Find where the given text appears and provide that cell's center as (X, Y) coordinate. 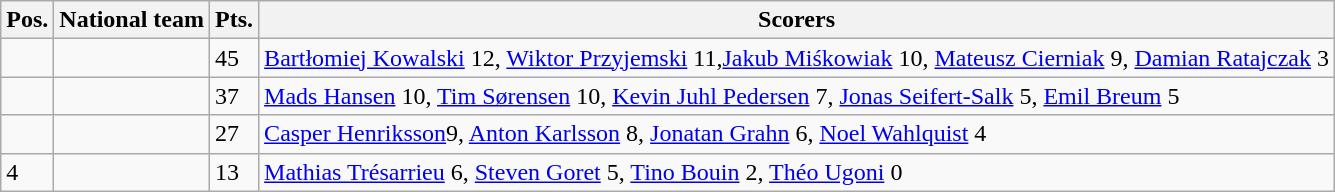
4 (28, 172)
Bartłomiej Kowalski 12, Wiktor Przyjemski 11,Jakub Miśkowiak 10, Mateusz Cierniak 9, Damian Ratajczak 3 (797, 58)
Pos. (28, 20)
National team (132, 20)
13 (234, 172)
Pts. (234, 20)
45 (234, 58)
37 (234, 96)
Mads Hansen 10, Tim Sørensen 10, Kevin Juhl Pedersen 7, Jonas Seifert-Salk 5, Emil Breum 5 (797, 96)
Scorers (797, 20)
27 (234, 134)
Casper Henriksson9, Anton Karlsson 8, Jonatan Grahn 6, Noel Wahlquist 4 (797, 134)
Mathias Trésarrieu 6, Steven Goret 5, Tino Bouin 2, Théo Ugoni 0 (797, 172)
